For the text-containing cell, return its midpoint in [X, Y] coordinate format. 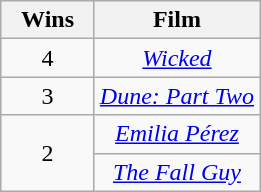
Wicked [176, 58]
3 [48, 96]
2 [48, 153]
Wins [48, 20]
Film [176, 20]
Emilia Pérez [176, 134]
The Fall Guy [176, 172]
4 [48, 58]
Dune: Part Two [176, 96]
